From the cell containing the given text, extract its center point as [X, Y] coordinate. 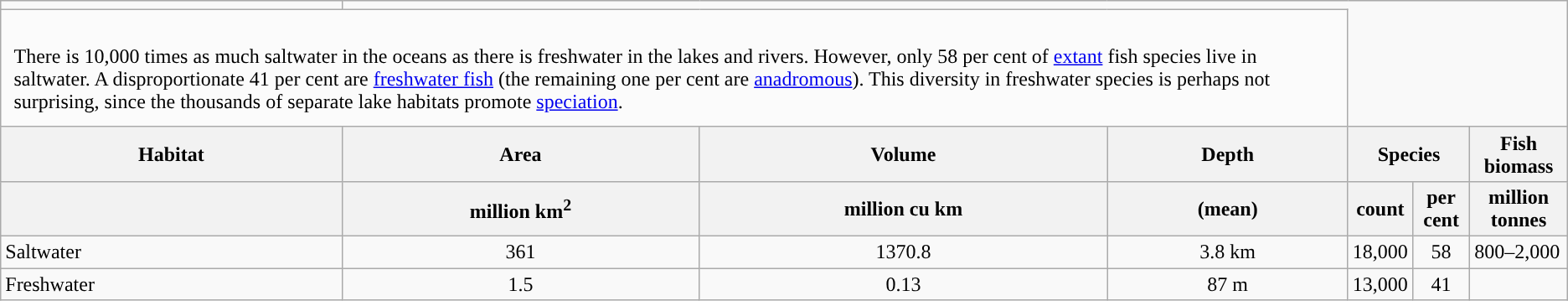
1.5 [521, 284]
Volume [903, 154]
3.8 km [1228, 252]
Freshwater [171, 284]
Species [1409, 154]
per cent [1441, 208]
361 [521, 252]
million cu km [903, 208]
count [1380, 208]
13,000 [1380, 284]
87 m [1228, 284]
Depth [1228, 154]
18,000 [1380, 252]
Habitat [171, 154]
Saltwater [171, 252]
million km2 [521, 208]
800–2,000 [1519, 252]
million tonnes [1519, 208]
Area [521, 154]
(mean) [1228, 208]
0.13 [903, 284]
41 [1441, 284]
Fish biomass [1519, 154]
58 [1441, 252]
1370.8 [903, 252]
